Return (X, Y) of the center of cell containing provided text 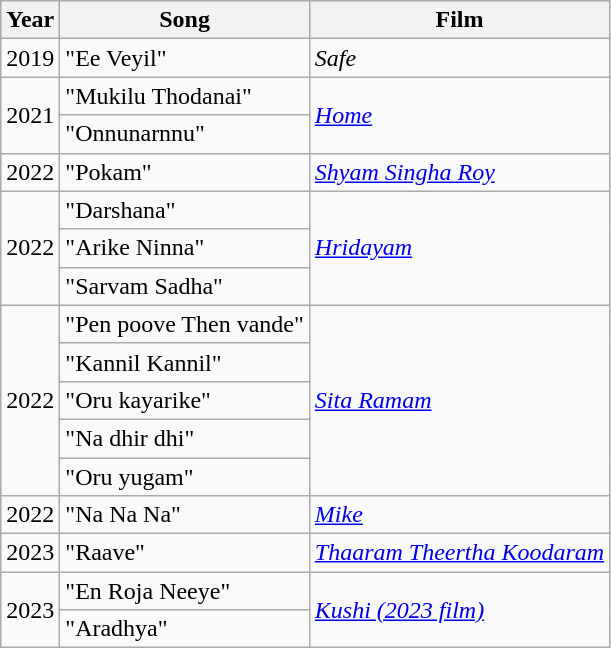
"Pen poove Then vande" (184, 324)
Film (459, 20)
"Na Na Na" (184, 515)
Shyam Singha Roy (459, 172)
"Oru kayarike" (184, 400)
Year (30, 20)
Home (459, 115)
"Oru yugam" (184, 477)
Safe (459, 58)
Thaaram Theertha Koodaram (459, 553)
Mike (459, 515)
"Ee Veyil" (184, 58)
"Onnunarnnu" (184, 134)
"Kannil Kannil" (184, 362)
"Raave" (184, 553)
"En Roja Neeye" (184, 591)
2019 (30, 58)
"Aradhya" (184, 629)
Hridayam (459, 248)
"Mukilu Thodanai" (184, 96)
Sita Ramam (459, 400)
"Na dhir dhi" (184, 438)
"Arike Ninna" (184, 248)
2021 (30, 115)
"Sarvam Sadha" (184, 286)
"Darshana" (184, 210)
Song (184, 20)
"Pokam" (184, 172)
Kushi (2023 film) (459, 610)
